Detect which cell encompasses the target text, then output its [X, Y] center coordinate. 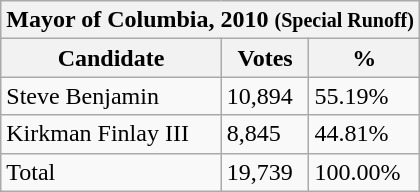
Total [111, 172]
% [364, 58]
Candidate [111, 58]
10,894 [265, 96]
Steve Benjamin [111, 96]
19,739 [265, 172]
44.81% [364, 134]
55.19% [364, 96]
Mayor of Columbia, 2010 (Special Runoff) [210, 20]
Kirkman Finlay III [111, 134]
100.00% [364, 172]
8,845 [265, 134]
Votes [265, 58]
